Provide the [X, Y] coordinate of the cell's center where the given text is located.  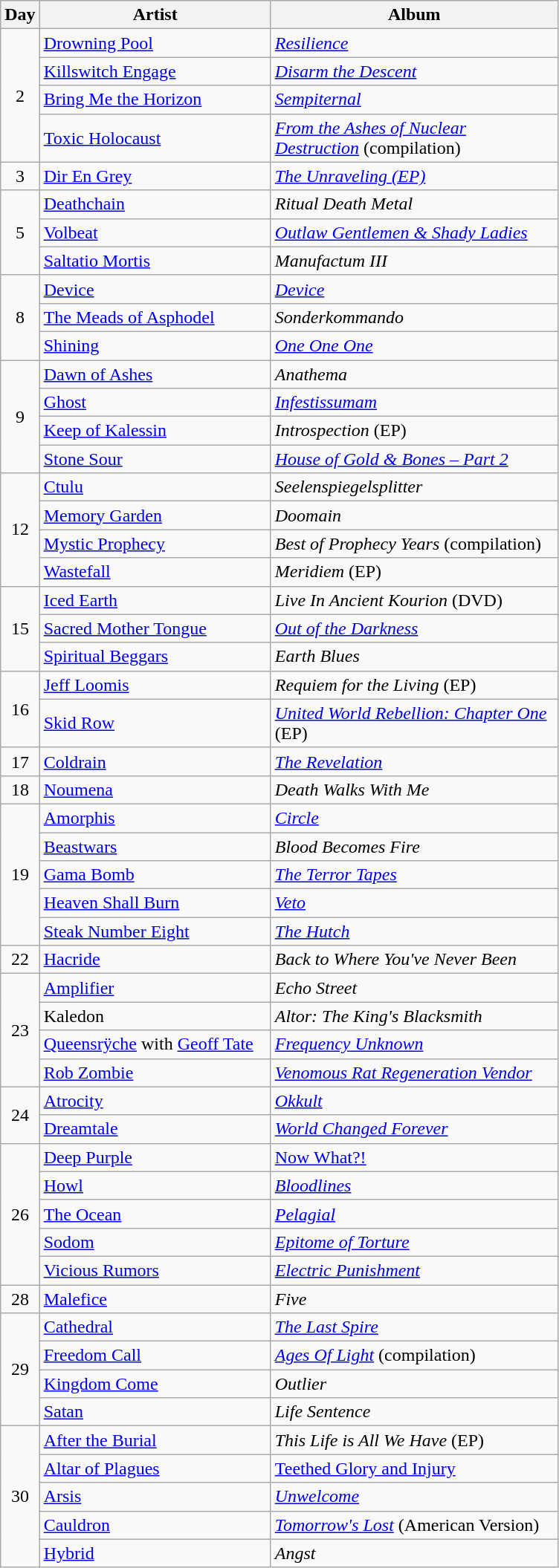
From the Ashes of Nuclear Destruction (compilation) [414, 138]
Electric Punishment [414, 1270]
Queensrÿche with Geoff Tate [155, 1044]
Arsis [155, 1497]
Memory Garden [155, 515]
Requiem for the Living (EP) [414, 685]
9 [20, 416]
Ctulu [155, 487]
Five [414, 1299]
The Meads of Asphodel [155, 317]
Bloodlines [414, 1185]
Kingdom Come [155, 1384]
3 [20, 176]
Drowning Pool [155, 43]
Angst [414, 1553]
Skid Row [155, 723]
Ritual Death Metal [414, 204]
23 [20, 1030]
Meridiem (EP) [414, 572]
Dawn of Ashes [155, 374]
United World Rebellion: Chapter One (EP) [414, 723]
Teethed Glory and Injury [414, 1468]
Spiritual Beggars [155, 657]
Wastefall [155, 572]
19 [20, 874]
The Unraveling (EP) [414, 176]
Sonderkommando [414, 317]
Freedom Call [155, 1356]
Ghost [155, 403]
World Changed Forever [414, 1129]
Frequency Unknown [414, 1044]
After the Burial [155, 1440]
Blood Becomes Fire [414, 846]
The Terror Tapes [414, 875]
Outlier [414, 1384]
Kaledon [155, 1016]
Hybrid [155, 1553]
Epitome of Torture [414, 1242]
Dir En Grey [155, 176]
2 [20, 95]
Killswitch Engage [155, 71]
Day [20, 15]
28 [20, 1299]
Sodom [155, 1242]
Amplifier [155, 988]
30 [20, 1497]
Howl [155, 1185]
Dreamtale [155, 1129]
Ages Of Light (compilation) [414, 1356]
House of Gold & Bones – Part 2 [414, 459]
Amorphis [155, 818]
Steak Number Eight [155, 931]
Mystic Prophecy [155, 544]
8 [20, 317]
Vicious Rumors [155, 1270]
24 [20, 1115]
Beastwars [155, 846]
Death Walks With Me [414, 790]
Seelenspiegelsplitter [414, 487]
Keep of Kalessin [155, 431]
Artist [155, 15]
Best of Prophecy Years (compilation) [414, 544]
Anathema [414, 374]
Introspection (EP) [414, 431]
Now What?! [414, 1157]
Unwelcome [414, 1497]
Saltatio Mortis [155, 261]
Cauldron [155, 1525]
29 [20, 1370]
Tomorrow's Lost (American Version) [414, 1525]
16 [20, 709]
Life Sentence [414, 1412]
Circle [414, 818]
Infestissumam [414, 403]
Sacred Mother Tongue [155, 628]
The Revelation [414, 761]
Altar of Plagues [155, 1468]
Resilience [414, 43]
Veto [414, 903]
Earth Blues [414, 657]
Album [414, 15]
Okkult [414, 1101]
The Hutch [414, 931]
Heaven Shall Burn [155, 903]
The Last Spire [414, 1327]
Manufactum III [414, 261]
Coldrain [155, 761]
Stone Sour [155, 459]
Jeff Loomis [155, 685]
Live In Ancient Kourion (DVD) [414, 600]
Venomous Rat Regeneration Vendor [414, 1073]
This Life is All We Have (EP) [414, 1440]
Gama Bomb [155, 875]
Toxic Holocaust [155, 138]
Out of the Darkness [414, 628]
Deathchain [155, 204]
Hacride [155, 960]
26 [20, 1214]
Pelagial [414, 1214]
One One One [414, 345]
The Ocean [155, 1214]
Echo Street [414, 988]
Iced Earth [155, 600]
Outlaw Gentlemen & Shady Ladies [414, 232]
Sempiternal [414, 100]
Altor: The King's Blacksmith [414, 1016]
Bring Me the Horizon [155, 100]
Satan [155, 1412]
Disarm the Descent [414, 71]
Cathedral [155, 1327]
Malefice [155, 1299]
12 [20, 530]
17 [20, 761]
Rob Zombie [155, 1073]
22 [20, 960]
15 [20, 628]
Doomain [414, 515]
Shining [155, 345]
Atrocity [155, 1101]
Deep Purple [155, 1157]
18 [20, 790]
Volbeat [155, 232]
Back to Where You've Never Been [414, 960]
Noumena [155, 790]
5 [20, 232]
